Locate the cell with the specified text and output its (x, y) center coordinate. 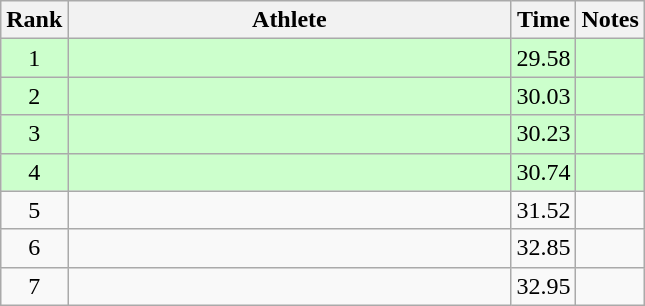
32.85 (544, 248)
31.52 (544, 210)
4 (34, 172)
30.03 (544, 96)
2 (34, 96)
Time (544, 20)
Rank (34, 20)
Athlete (290, 20)
29.58 (544, 58)
7 (34, 286)
5 (34, 210)
3 (34, 134)
30.23 (544, 134)
6 (34, 248)
1 (34, 58)
32.95 (544, 286)
Notes (610, 20)
30.74 (544, 172)
